Return (X, Y) of the center of cell containing provided text 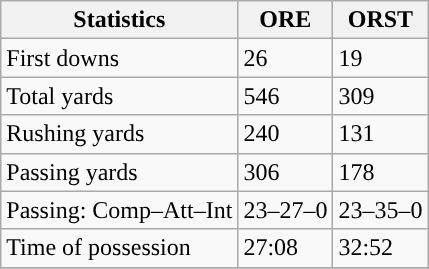
First downs (120, 58)
Passing yards (120, 172)
178 (380, 172)
Statistics (120, 20)
ORE (286, 20)
309 (380, 96)
Rushing yards (120, 134)
131 (380, 134)
Passing: Comp–Att–Int (120, 210)
Total yards (120, 96)
23–27–0 (286, 210)
Time of possession (120, 248)
27:08 (286, 248)
26 (286, 58)
23–35–0 (380, 210)
306 (286, 172)
546 (286, 96)
32:52 (380, 248)
240 (286, 134)
ORST (380, 20)
19 (380, 58)
